For the text-containing cell, return its midpoint in (X, Y) coordinate format. 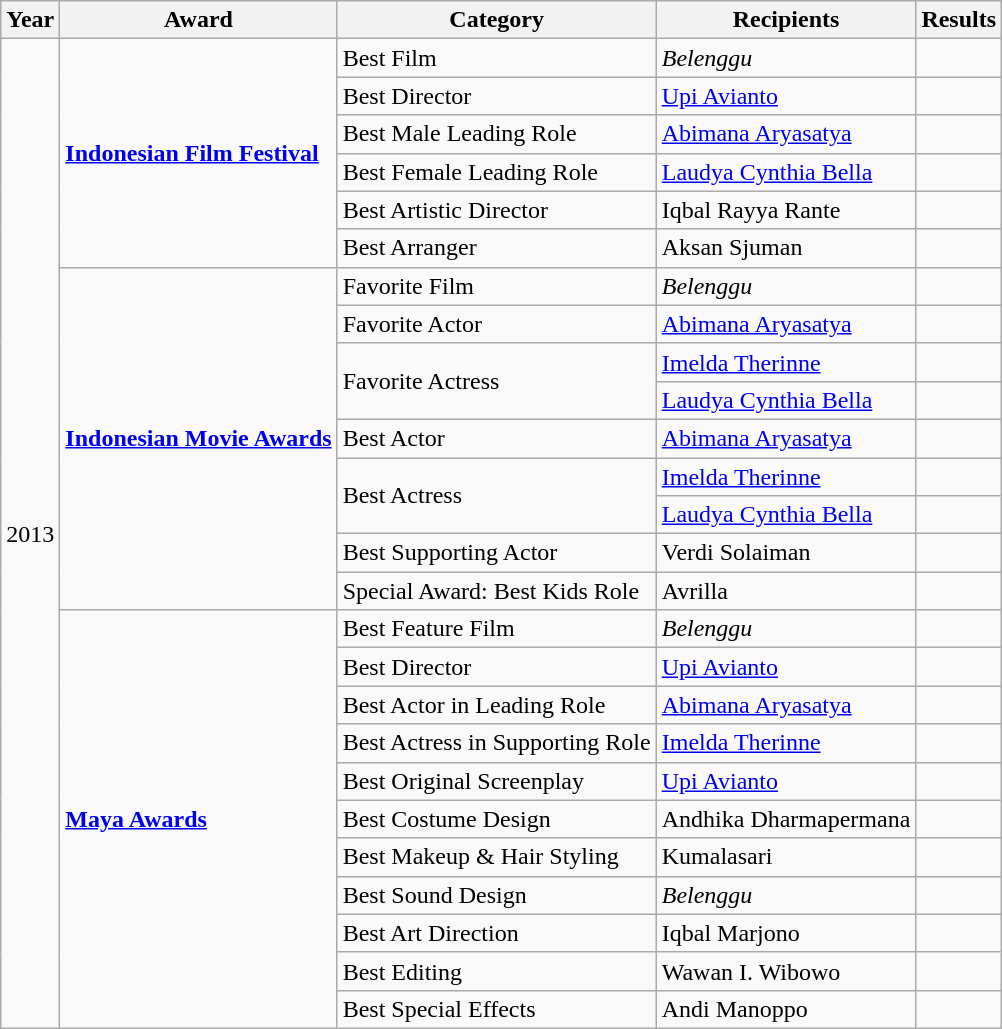
Favorite Actor (496, 324)
Best Actor (496, 438)
Indonesian Film Festival (198, 153)
Favorite Actress (496, 381)
Best Female Leading Role (496, 172)
Best Feature Film (496, 629)
2013 (30, 534)
Best Actor in Leading Role (496, 705)
Indonesian Movie Awards (198, 438)
Best Special Effects (496, 1009)
Best Costume Design (496, 819)
Andi Manoppo (786, 1009)
Recipients (786, 20)
Andhika Dharmapermana (786, 819)
Kumalasari (786, 857)
Special Award: Best Kids Role (496, 591)
Category (496, 20)
Best Arranger (496, 248)
Iqbal Marjono (786, 933)
Wawan I. Wibowo (786, 971)
Verdi Solaiman (786, 553)
Favorite Film (496, 286)
Best Sound Design (496, 895)
Best Artistic Director (496, 210)
Avrilla (786, 591)
Maya Awards (198, 820)
Best Supporting Actor (496, 553)
Best Actress (496, 496)
Results (959, 20)
Best Editing (496, 971)
Best Actress in Supporting Role (496, 743)
Iqbal Rayya Rante (786, 210)
Best Makeup & Hair Styling (496, 857)
Best Art Direction (496, 933)
Year (30, 20)
Best Male Leading Role (496, 134)
Best Original Screenplay (496, 781)
Aksan Sjuman (786, 248)
Award (198, 20)
Best Film (496, 58)
